Detect which cell encompasses the target text, then output its [x, y] center coordinate. 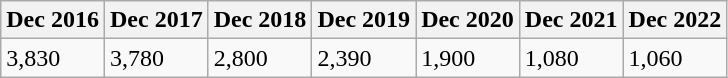
Dec 2016 [53, 20]
1,080 [571, 58]
Dec 2020 [468, 20]
Dec 2021 [571, 20]
Dec 2018 [260, 20]
2,390 [364, 58]
2,800 [260, 58]
Dec 2022 [675, 20]
Dec 2019 [364, 20]
3,830 [53, 58]
Dec 2017 [156, 20]
3,780 [156, 58]
1,060 [675, 58]
1,900 [468, 58]
